For the text-containing cell, return its midpoint in (x, y) coordinate format. 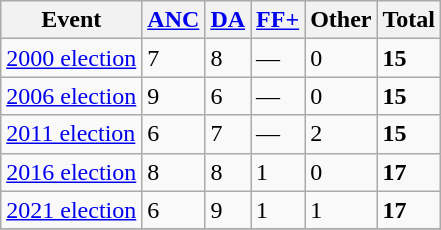
2 (341, 134)
2016 election (72, 172)
DA (228, 20)
ANC (174, 20)
2021 election (72, 210)
FF+ (278, 20)
Other (341, 20)
2000 election (72, 58)
Total (409, 20)
2011 election (72, 134)
2006 election (72, 96)
Event (72, 20)
